Identify which cell holds the provided text, then report its [X, Y] central coordinate. 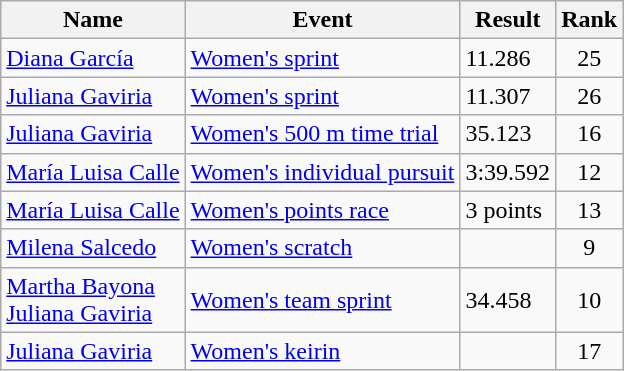
Event [322, 20]
26 [590, 96]
34.458 [508, 300]
Women's scratch [322, 248]
11.307 [508, 96]
16 [590, 134]
Women's 500 m time trial [322, 134]
Result [508, 20]
17 [590, 351]
25 [590, 58]
Martha BayonaJuliana Gaviria [93, 300]
35.123 [508, 134]
11.286 [508, 58]
Rank [590, 20]
12 [590, 172]
Women's keirin [322, 351]
3 points [508, 210]
Women's team sprint [322, 300]
10 [590, 300]
Diana García [93, 58]
Name [93, 20]
Women's individual pursuit [322, 172]
3:39.592 [508, 172]
Women's points race [322, 210]
13 [590, 210]
Milena Salcedo [93, 248]
9 [590, 248]
